Extract the (X, Y) coordinate from the center of the cell holding the provided text.  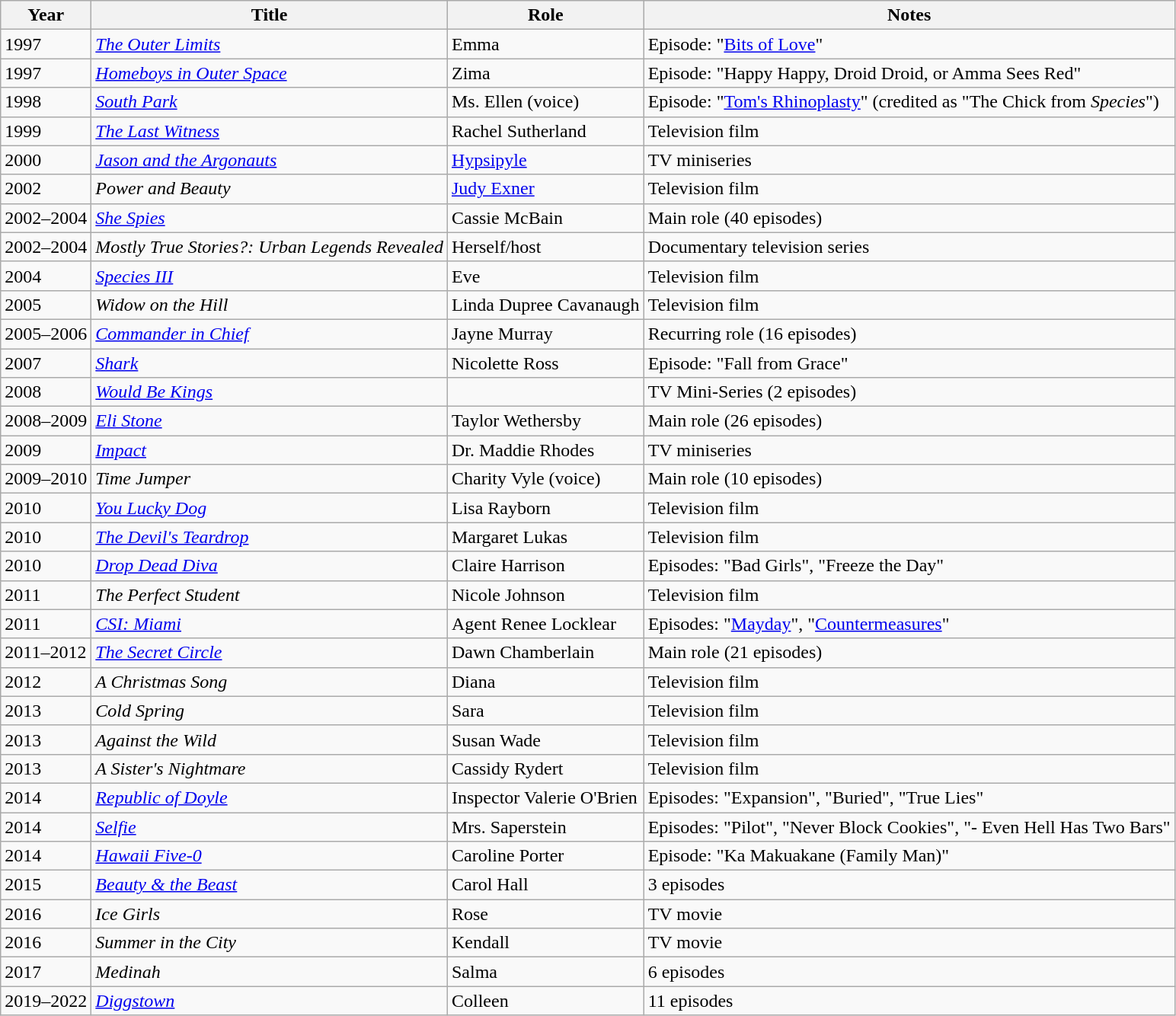
2007 (46, 363)
Episode: "Bits of Love" (909, 44)
Year (46, 15)
A Sister's Nightmare (270, 768)
Salma (545, 972)
Homeboys in Outer Space (270, 73)
Episodes: "Bad Girls", "Freeze the Day" (909, 566)
Rose (545, 914)
Eve (545, 276)
Impact (270, 450)
Episode: "Tom's Rhinoplasty" (credited as "The Chick from Species") (909, 102)
Notes (909, 15)
Main role (21 episodes) (909, 653)
Main role (10 episodes) (909, 479)
6 episodes (909, 972)
2017 (46, 972)
Inspector Valerie O'Brien (545, 797)
Mostly True Stories?: Urban Legends Revealed (270, 247)
You Lucky Dog (270, 508)
Eli Stone (270, 421)
Ice Girls (270, 914)
Margaret Lukas (545, 537)
Colleen (545, 1001)
Susan Wade (545, 740)
Herself/host (545, 247)
Episodes: "Expansion", "Buried", "True Lies" (909, 797)
Judy Exner (545, 189)
Dawn Chamberlain (545, 653)
Episodes: "Mayday", "Countermeasures" (909, 624)
2002 (46, 189)
Summer in the City (270, 943)
Recurring role (16 episodes) (909, 334)
Cold Spring (270, 711)
2009 (46, 450)
Title (270, 15)
Species III (270, 276)
Emma (545, 44)
2000 (46, 160)
Main role (40 episodes) (909, 218)
Linda Dupree Cavanaugh (545, 305)
Hypsipyle (545, 160)
Cassie McBain (545, 218)
2005–2006 (46, 334)
Widow on the Hill (270, 305)
Time Jumper (270, 479)
The Secret Circle (270, 653)
Taylor Wethersby (545, 421)
Episodes: "Pilot", "Never Block Cookies", "- Even Hell Has Two Bars" (909, 826)
Claire Harrison (545, 566)
Cassidy Rydert (545, 768)
Role (545, 15)
Zima (545, 73)
The Perfect Student (270, 595)
Commander in Chief (270, 334)
Agent Renee Locklear (545, 624)
Nicole Johnson (545, 595)
Jayne Murray (545, 334)
Jason and the Argonauts (270, 160)
Medinah (270, 972)
Hawaii Five-0 (270, 856)
Episode: "Happy Happy, Droid Droid, or Amma Sees Red" (909, 73)
Carol Hall (545, 885)
2011–2012 (46, 653)
Beauty & the Beast (270, 885)
CSI: Miami (270, 624)
South Park (270, 102)
Nicolette Ross (545, 363)
Mrs. Saperstein (545, 826)
A Christmas Song (270, 682)
2005 (46, 305)
2019–2022 (46, 1001)
Dr. Maddie Rhodes (545, 450)
2008–2009 (46, 421)
2015 (46, 885)
Republic of Doyle (270, 797)
3 episodes (909, 885)
Main role (26 episodes) (909, 421)
Episode: "Fall from Grace" (909, 363)
Sara (545, 711)
The Devil's Teardrop (270, 537)
Episode: "Ka Makuakane (Family Man)" (909, 856)
The Outer Limits (270, 44)
1999 (46, 131)
Charity Vyle (voice) (545, 479)
Against the Wild (270, 740)
TV Mini-Series (2 episodes) (909, 392)
Shark (270, 363)
Rachel Sutherland (545, 131)
Caroline Porter (545, 856)
The Last Witness (270, 131)
Lisa Rayborn (545, 508)
Would Be Kings (270, 392)
Ms. Ellen (voice) (545, 102)
Drop Dead Diva (270, 566)
2009–2010 (46, 479)
Documentary television series (909, 247)
Power and Beauty (270, 189)
Diana (545, 682)
Kendall (545, 943)
2004 (46, 276)
11 episodes (909, 1001)
She Spies (270, 218)
2008 (46, 392)
1998 (46, 102)
Diggstown (270, 1001)
2012 (46, 682)
Selfie (270, 826)
